Identify which cell holds the provided text, then report its [x, y] central coordinate. 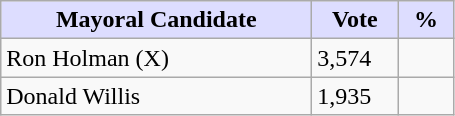
Ron Holman (X) [156, 58]
% [426, 20]
Vote [355, 20]
Mayoral Candidate [156, 20]
Donald Willis [156, 96]
3,574 [355, 58]
1,935 [355, 96]
